Capture the cell that displays the provided text and extract its [X, Y] central coordinate. 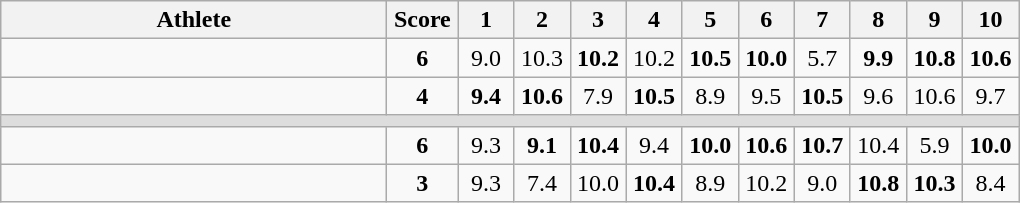
9.5 [766, 96]
Score [422, 20]
5 [710, 20]
Athlete [194, 20]
7 [822, 20]
9.9 [878, 58]
9.7 [990, 96]
2 [542, 20]
9 [934, 20]
1 [486, 20]
7.4 [542, 183]
9.1 [542, 145]
7.9 [598, 96]
8 [878, 20]
5.9 [934, 145]
10.7 [822, 145]
8.4 [990, 183]
9.6 [878, 96]
5.7 [822, 58]
10 [990, 20]
